Extract the [x, y] coordinate from the center of the cell holding the provided text.  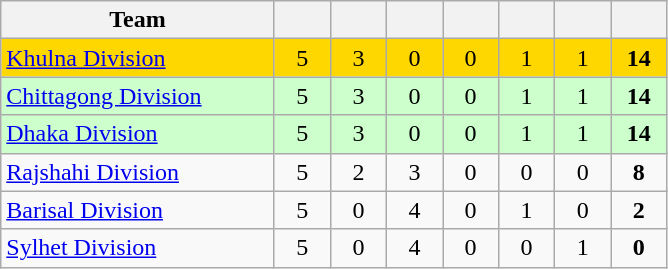
Sylhet Division [138, 248]
Rajshahi Division [138, 172]
Barisal Division [138, 210]
Dhaka Division [138, 134]
Team [138, 20]
Chittagong Division [138, 96]
Khulna Division [138, 58]
8 [639, 172]
